Pinpoint the cell where the given text exists, returning its [X, Y] midpoint coordinate. 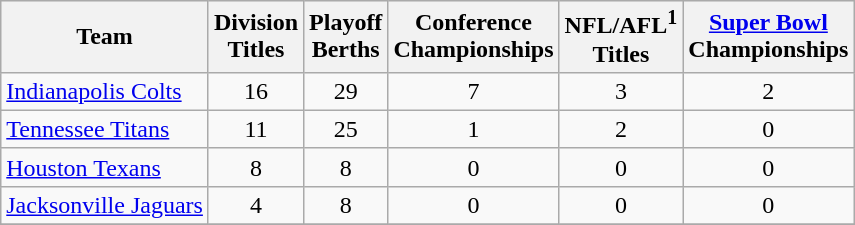
Super Bowl Championships [768, 37]
4 [256, 205]
Jacksonville Jaguars [105, 205]
11 [256, 129]
Division Titles [256, 37]
Tennessee Titans [105, 129]
Team [105, 37]
25 [346, 129]
NFL/AFL1Titles [621, 37]
ConferenceChampionships [474, 37]
7 [474, 91]
29 [346, 91]
Houston Texans [105, 167]
16 [256, 91]
1 [474, 129]
3 [621, 91]
Indianapolis Colts [105, 91]
Playoff Berths [346, 37]
